Pinpoint the cell where the given text exists, returning its (X, Y) midpoint coordinate. 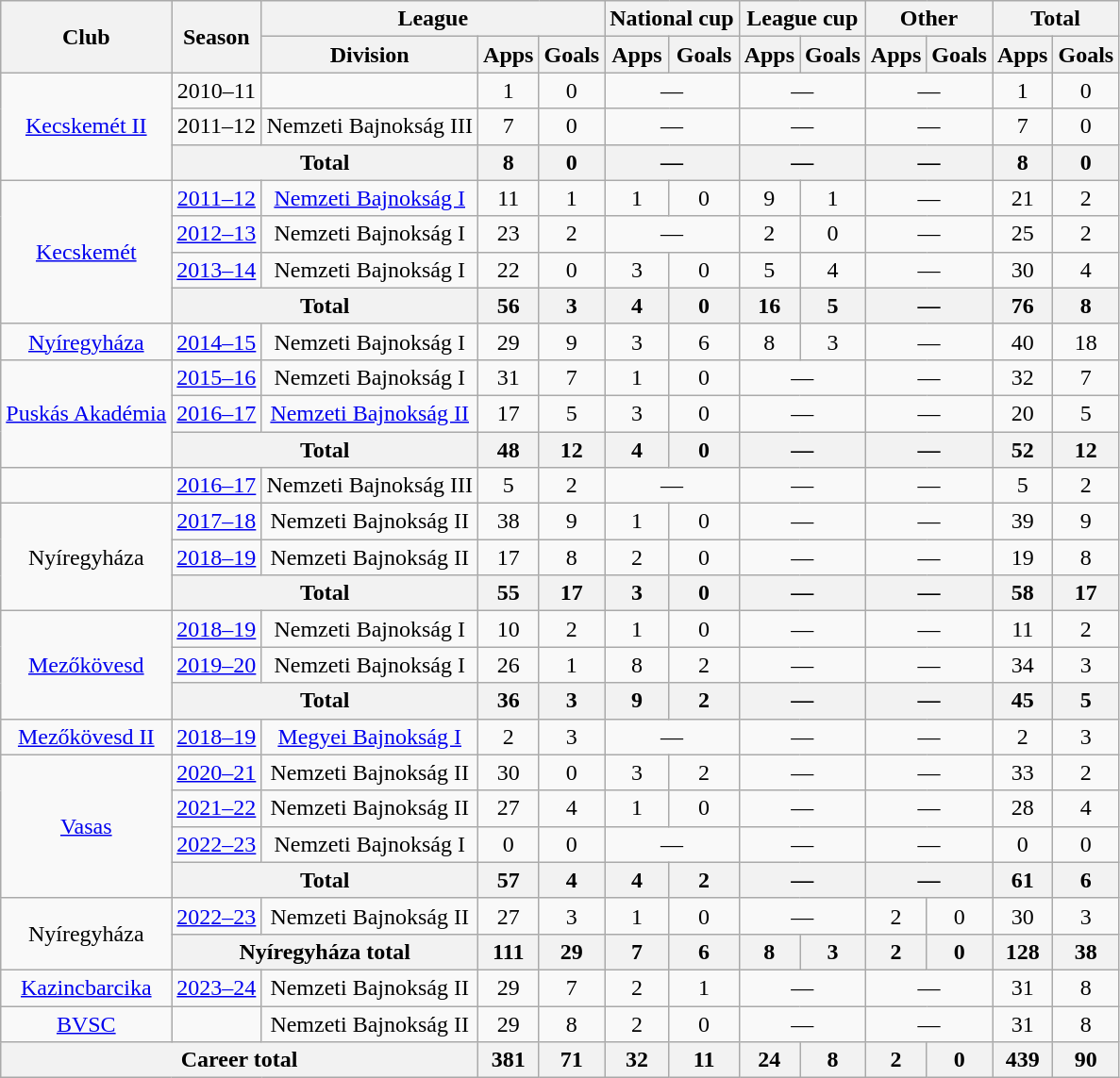
Mezőkövesd (87, 665)
Puskás Akadémia (87, 413)
111 (509, 952)
16 (769, 306)
2013–14 (217, 270)
Other (928, 19)
Career total (240, 1060)
33 (1023, 772)
2023–24 (217, 987)
76 (1023, 306)
League (433, 19)
Megyei Bajnokság I (370, 737)
90 (1086, 1060)
Kecskemét II (87, 126)
Vasas (87, 826)
Club (87, 37)
57 (509, 880)
22 (509, 270)
439 (1023, 1060)
52 (1023, 450)
Kazincbarcika (87, 987)
55 (509, 593)
58 (1023, 593)
2021–22 (217, 808)
Kecskemét (87, 252)
2019–20 (217, 665)
2010–11 (217, 91)
56 (509, 306)
25 (1023, 234)
23 (509, 234)
45 (1023, 701)
61 (1023, 880)
20 (1023, 413)
36 (509, 701)
34 (1023, 665)
National cup (672, 19)
Nyíregyháza total (325, 952)
Season (217, 37)
128 (1023, 952)
71 (572, 1060)
BVSC (87, 1023)
League cup (802, 19)
24 (769, 1060)
Mezőkövesd II (87, 737)
10 (509, 629)
48 (509, 450)
2014–15 (217, 341)
2017–18 (217, 522)
40 (1023, 341)
2012–13 (217, 234)
18 (1086, 341)
19 (1023, 557)
26 (509, 665)
2015–16 (217, 377)
21 (1023, 198)
Division (370, 55)
28 (1023, 808)
39 (1023, 522)
2020–21 (217, 772)
381 (509, 1060)
